Locate the cell with the specified text and output its [x, y] center coordinate. 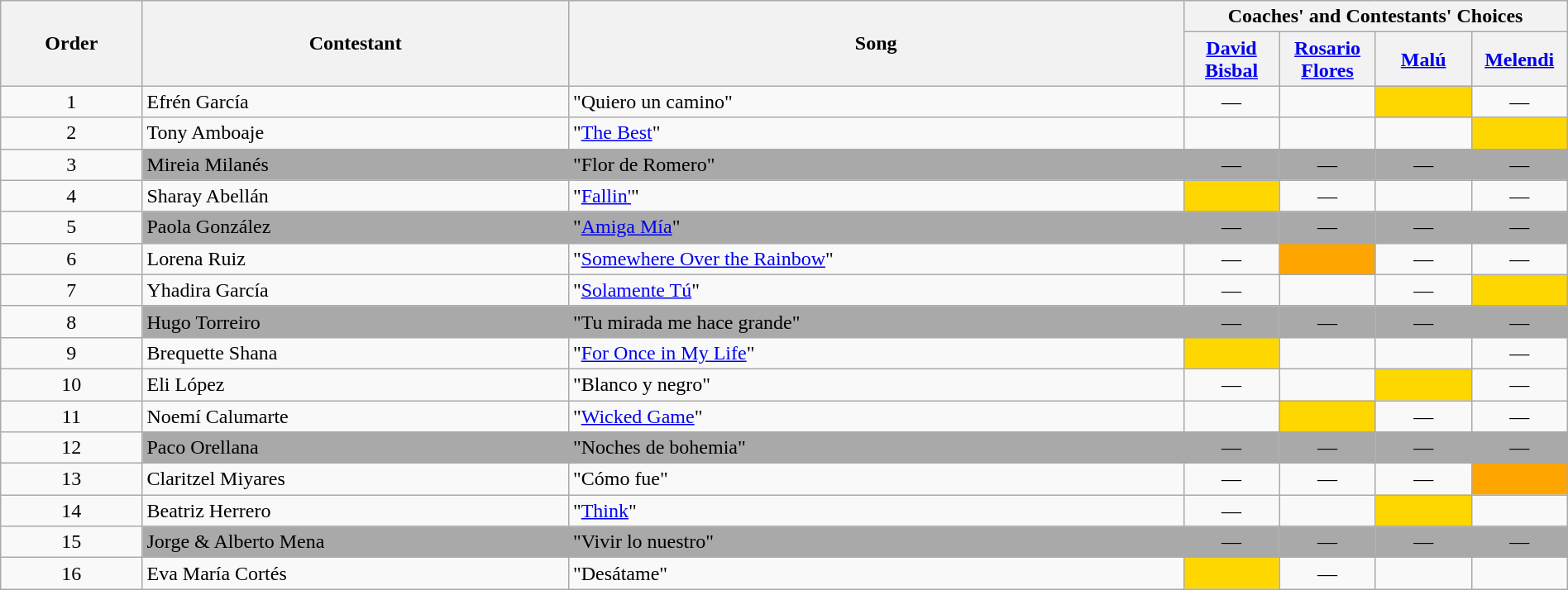
5 [71, 227]
Melendi [1519, 59]
"Blanco y negro" [876, 384]
"Solamente Tú" [876, 290]
10 [71, 384]
"Flor de Romero" [876, 164]
Brequette Shana [356, 353]
Beatriz Herrero [356, 511]
4 [71, 196]
2 [71, 133]
9 [71, 353]
"Think" [876, 511]
Eva María Cortés [356, 573]
Yhadira García [356, 290]
Sharay Abellán [356, 196]
11 [71, 416]
Claritzel Miyares [356, 479]
David Bisbal [1231, 59]
Mireia Milanés [356, 164]
Rosario Flores [1327, 59]
6 [71, 259]
"Vivir lo nuestro" [876, 542]
"Tu mirada me hace grande" [876, 321]
Efrén García [356, 102]
"Quiero un camino" [876, 102]
Hugo Torreiro [356, 321]
Jorge & Alberto Mena [356, 542]
"Amiga Mía" [876, 227]
16 [71, 573]
"Desátame" [876, 573]
Coaches' and Contestants' Choices [1375, 17]
"Wicked Game" [876, 416]
Contestant [356, 43]
Song [876, 43]
13 [71, 479]
1 [71, 102]
7 [71, 290]
Paola González [356, 227]
Tony Amboaje [356, 133]
"Noches de bohemia" [876, 448]
Paco Orellana [356, 448]
Lorena Ruiz [356, 259]
14 [71, 511]
Noemí Calumarte [356, 416]
Malú [1423, 59]
"The Best" [876, 133]
15 [71, 542]
"Somewhere Over the Rainbow" [876, 259]
12 [71, 448]
3 [71, 164]
"Fallin'" [876, 196]
Order [71, 43]
Eli López [356, 384]
8 [71, 321]
"Cómo fue" [876, 479]
"For Once in My Life" [876, 353]
